From the cell containing the given text, extract its center point as (x, y) coordinate. 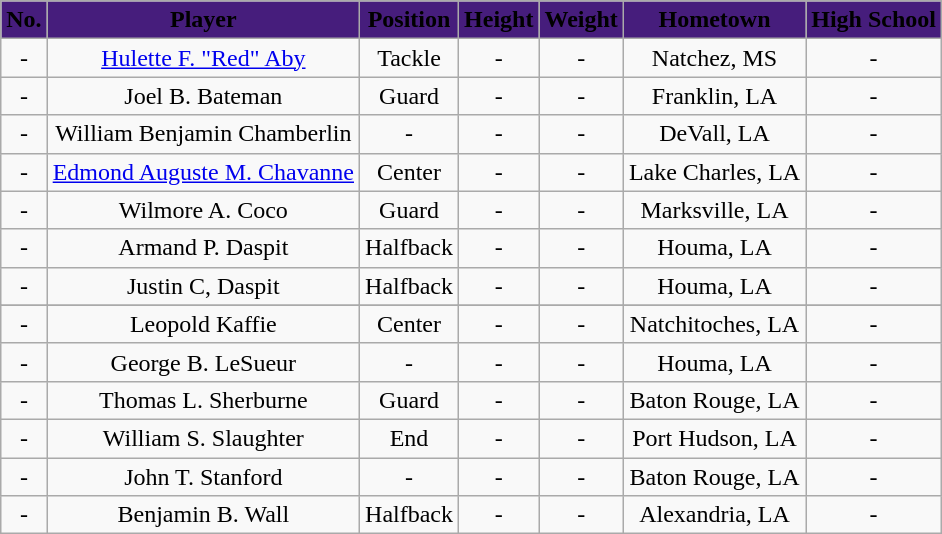
Edmond Auguste M. Chavanne (203, 172)
Hometown (714, 20)
Weight (581, 20)
John T. Stanford (203, 477)
George B. LeSueur (203, 362)
Leopold Kaffie (203, 324)
Benjamin B. Wall (203, 515)
Wilmore A. Coco (203, 210)
Hulette F. "Red" Aby (203, 58)
Franklin, LA (714, 96)
Natchitoches, LA (714, 324)
Marksville, LA (714, 210)
High School (874, 20)
Tackle (410, 58)
Alexandria, LA (714, 515)
Justin C, Daspit (203, 286)
DeVall, LA (714, 134)
Height (499, 20)
Thomas L. Sherburne (203, 400)
Player (203, 20)
No. (24, 20)
William S. Slaughter (203, 438)
Joel B. Bateman (203, 96)
End (410, 438)
Armand P. Daspit (203, 248)
Natchez, MS (714, 58)
Lake Charles, LA (714, 172)
Position (410, 20)
William Benjamin Chamberlin (203, 134)
Port Hudson, LA (714, 438)
